Find where the given text appears and provide that cell's center as (x, y) coordinate. 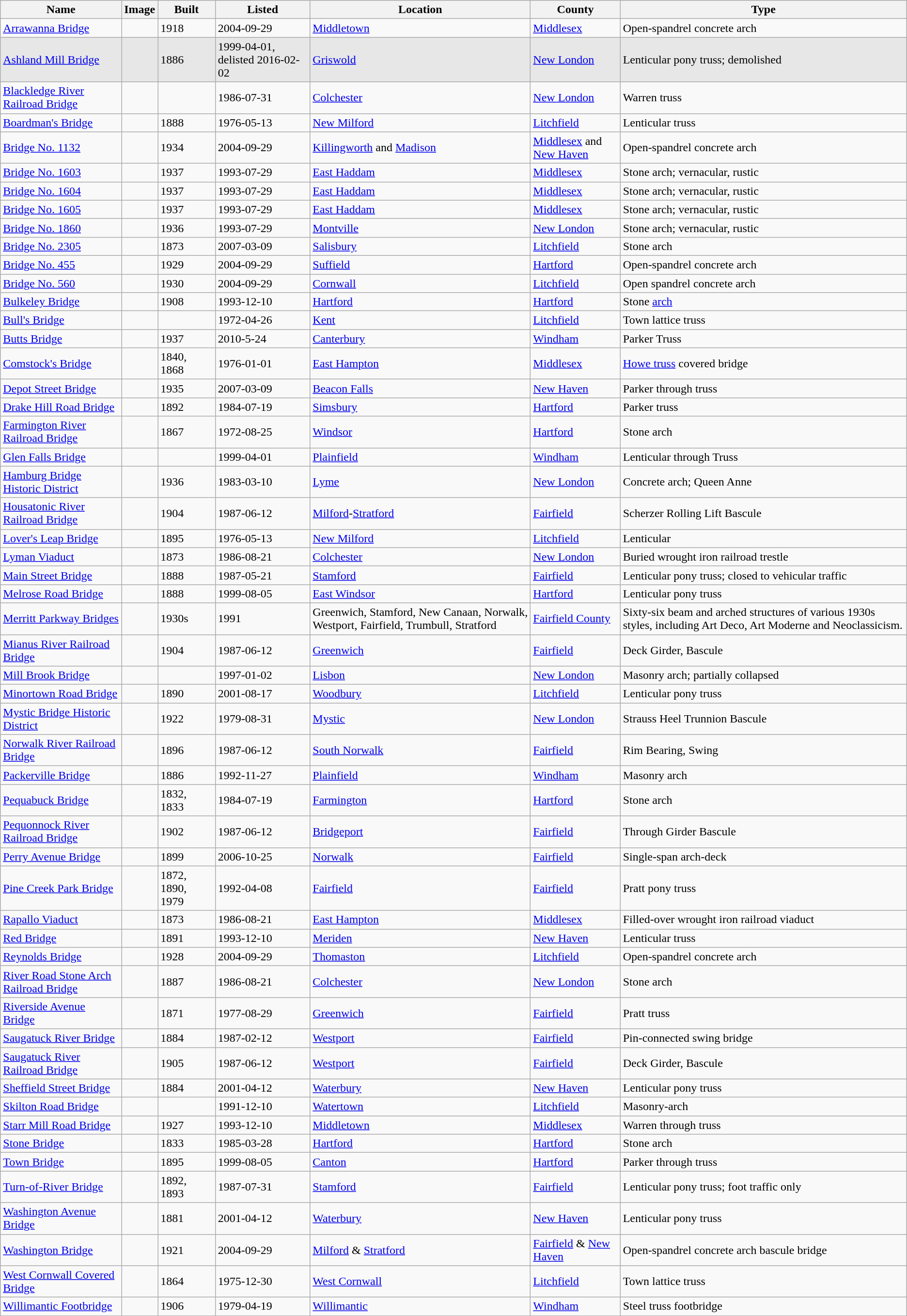
Bull's Bridge (61, 320)
1832, 1833 (187, 800)
Parker truss (764, 407)
Boardman's Bridge (61, 123)
Canton (421, 1162)
Cornwall (421, 283)
Hamburg Bridge Historic District (61, 482)
Type (764, 10)
Bridgeport (421, 831)
Lenticular pony truss; foot traffic only (764, 1187)
1872, 1890, 1979 (187, 888)
Bridge No. 2305 (61, 246)
Steel truss footbridge (764, 1306)
1892 (187, 407)
Warren truss (764, 98)
1992-11-27 (263, 775)
1918 (187, 28)
Location (421, 10)
1986-07-31 (263, 98)
1906 (187, 1306)
Norwalk River Railroad Bridge (61, 750)
Norwalk (421, 857)
1929 (187, 265)
Scherzer Rolling Lift Bascule (764, 514)
Griswold (421, 60)
1976-01-01 (263, 363)
Lisbon (421, 675)
Suffield (421, 265)
1908 (187, 302)
Bridge No. 560 (61, 283)
Skilton Road Bridge (61, 1107)
Bridge No. 1132 (61, 147)
Farmington (421, 800)
1975-12-30 (263, 1281)
Bridge No. 1605 (61, 209)
1928 (187, 956)
Town Bridge (61, 1162)
1972-08-25 (263, 432)
Milford & Stratford (421, 1250)
Reynolds Bridge (61, 956)
1985-03-28 (263, 1144)
Sixty-six beam and arched structures of various 1930s styles, including Art Deco, Art Moderne and Neoclassicism. (764, 618)
1840, 1868 (187, 363)
1930 (187, 283)
Strauss Heel Trunnion Bascule (764, 719)
Pratt truss (764, 1013)
Filled-over wrought iron railroad viaduct (764, 920)
Stone Bridge (61, 1144)
Merritt Parkway Bridges (61, 618)
1871 (187, 1013)
Bridge No. 1603 (61, 172)
Lenticular (764, 538)
Mianus River Railroad Bridge (61, 650)
Masonry-arch (764, 1107)
Bulkeley Bridge (61, 302)
Rim Bearing, Swing (764, 750)
Mystic Bridge Historic District (61, 719)
Concrete arch; Queen Anne (764, 482)
Saugatuck River Bridge (61, 1038)
Pequabuck Bridge (61, 800)
Starr Mill Road Bridge (61, 1125)
West Cornwall Covered Bridge (61, 1281)
2006-10-25 (263, 857)
1922 (187, 719)
Washington Bridge (61, 1250)
Mill Brook Bridge (61, 675)
River Road Stone Arch Railroad Bridge (61, 982)
Glen Falls Bridge (61, 457)
1983-03-10 (263, 482)
Name (61, 10)
Lyman Viaduct (61, 557)
1890 (187, 694)
Comstock's Bridge (61, 363)
West Cornwall (421, 1281)
Through Girder Bascule (764, 831)
1867 (187, 432)
Pine Creek Park Bridge (61, 888)
1927 (187, 1125)
2001-08-17 (263, 694)
Turn-of-River Bridge (61, 1187)
Perry Avenue Bridge (61, 857)
Salisbury (421, 246)
1979-04-19 (263, 1306)
Thomaston (421, 956)
1905 (187, 1063)
Butts Bridge (61, 339)
1891 (187, 938)
Main Street Bridge (61, 575)
Lenticular pony truss; demolished (764, 60)
Lover's Leap Bridge (61, 538)
County (576, 10)
Single-span arch-deck (764, 857)
Minortown Road Bridge (61, 694)
Howe truss covered bridge (764, 363)
2010-5-24 (263, 339)
Willimantic Footbridge (61, 1306)
Bridge No. 1860 (61, 228)
South Norwalk (421, 750)
1935 (187, 389)
Willimantic (421, 1306)
Kent (421, 320)
Windsor (421, 432)
Lenticular pony truss; closed to vehicular traffic (764, 575)
Riverside Avenue Bridge (61, 1013)
Watertown (421, 1107)
1864 (187, 1281)
Buried wrought iron railroad trestle (764, 557)
Montville (421, 228)
1991-12-10 (263, 1107)
Fairfield County (576, 618)
Packerville Bridge (61, 775)
1992-04-08 (263, 888)
Masonry arch (764, 775)
Bridge No. 455 (61, 265)
1887 (187, 982)
Lyme (421, 482)
Ashland Mill Bridge (61, 60)
Beacon Falls (421, 389)
Drake Hill Road Bridge (61, 407)
Red Bridge (61, 938)
Pequonnock River Railroad Bridge (61, 831)
Canterbury (421, 339)
Parker Truss (764, 339)
Fairfield & New Haven (576, 1250)
Arrawanna Bridge (61, 28)
Simsbury (421, 407)
Warren through truss (764, 1125)
Open spandrel concrete arch (764, 283)
Lenticular through Truss (764, 457)
Meriden (421, 938)
Greenwich, Stamford, New Canaan, Norwalk, Westport, Fairfield, Trumbull, Stratford (421, 618)
Woodbury (421, 694)
Built (187, 10)
Masonry arch; partially collapsed (764, 675)
1881 (187, 1218)
Melrose Road Bridge (61, 594)
Middlesex and New Haven (576, 147)
1997-01-02 (263, 675)
Depot Street Bridge (61, 389)
Listed (263, 10)
1977-08-29 (263, 1013)
1979-08-31 (263, 719)
1999-04-01, delisted 2016-02-02 (263, 60)
Farmington River Railroad Bridge (61, 432)
Rapallo Viaduct (61, 920)
Mystic (421, 719)
1921 (187, 1250)
Bridge No. 1604 (61, 191)
East Windsor (421, 594)
Image (140, 10)
1991 (263, 618)
Washington Avenue Bridge (61, 1218)
1902 (187, 831)
Pin-connected swing bridge (764, 1038)
1972-04-26 (263, 320)
Open-spandrel concrete arch bascule bridge (764, 1250)
Housatonic River Railroad Bridge (61, 514)
1896 (187, 750)
1899 (187, 857)
1934 (187, 147)
1930s (187, 618)
1833 (187, 1144)
1987-07-31 (263, 1187)
1892, 1893 (187, 1187)
Saugatuck River Railroad Bridge (61, 1063)
Sheffield Street Bridge (61, 1088)
Blackledge River Railroad Bridge (61, 98)
Milford-Stratford (421, 514)
1987-02-12 (263, 1038)
Killingworth and Madison (421, 147)
1987-05-21 (263, 575)
1999-04-01 (263, 457)
Pratt pony truss (764, 888)
